Detect which cell encompasses the target text, then output its (X, Y) center coordinate. 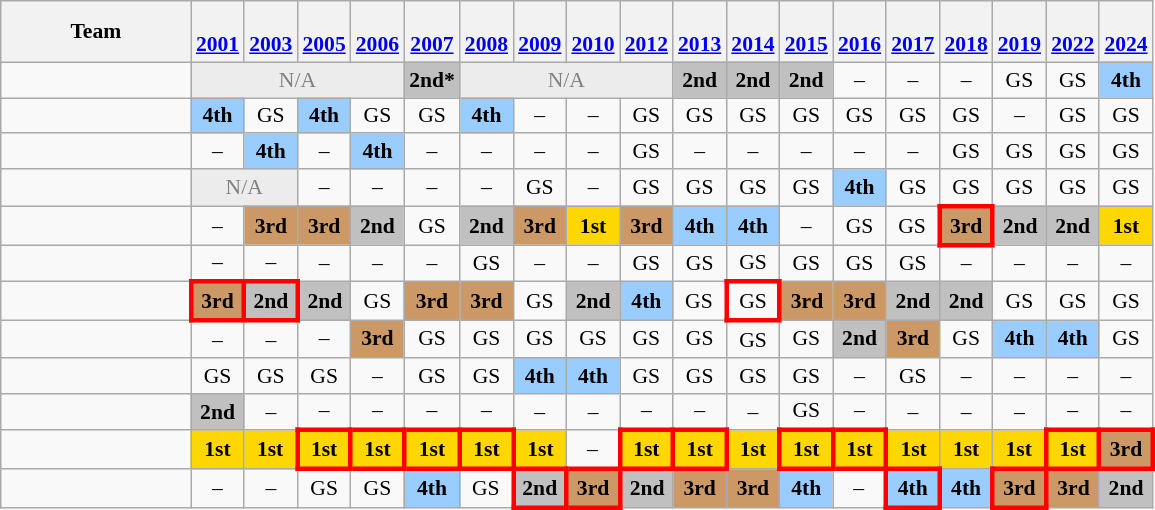
2010 (592, 32)
2005 (324, 32)
2024 (1126, 32)
2003 (270, 32)
2014 (752, 32)
2017 (912, 32)
2006 (378, 32)
2019 (1020, 32)
2018 (966, 32)
2nd* (432, 80)
Team (96, 32)
2001 (218, 32)
2013 (700, 32)
2016 (860, 32)
2009 (540, 32)
2008 (486, 32)
2022 (1072, 32)
2007 (432, 32)
2012 (646, 32)
2015 (806, 32)
